Provide the (X, Y) coordinate of the cell's center where the given text is located.  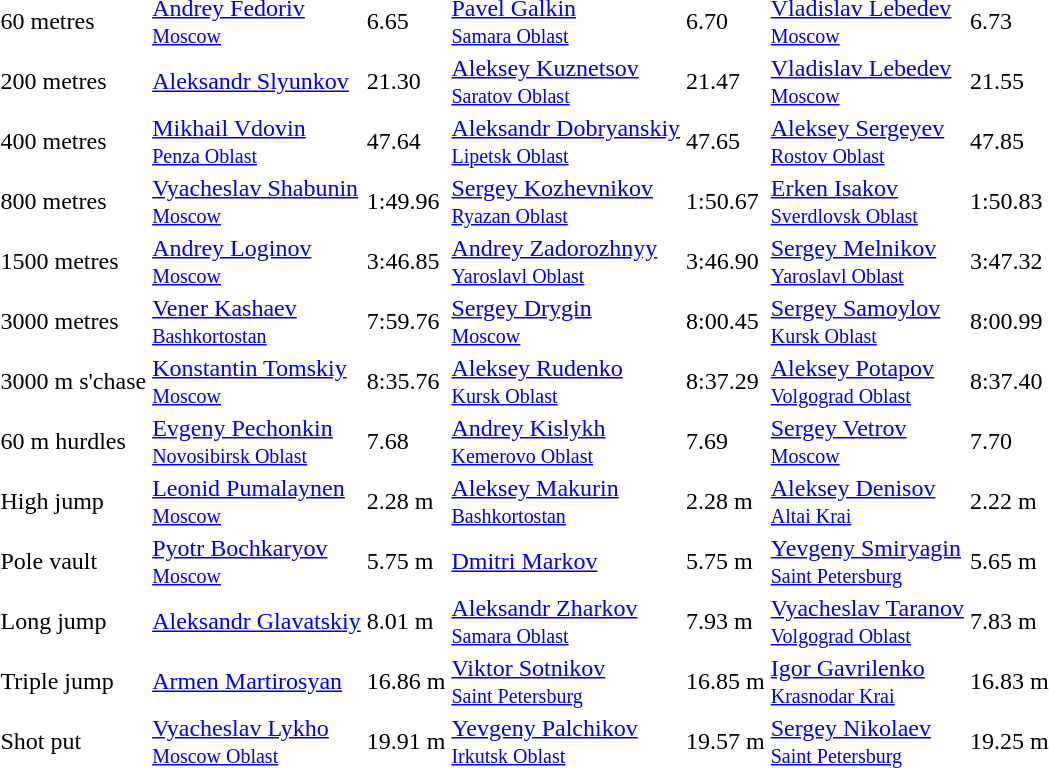
Yevgeny SmiryaginSaint Petersburg (867, 562)
Sergey KozhevnikovRyazan Oblast (566, 202)
16.86 m (406, 682)
1:50.67 (726, 202)
Aleksandr ZharkovSamara Oblast (566, 622)
Aleksey PotapovVolgograd Oblast (867, 382)
Vyacheslav TaranovVolgograd Oblast (867, 622)
Aleksandr Glavatskiy (257, 622)
3:46.90 (726, 262)
3:46.85 (406, 262)
Sergey DryginMoscow (566, 322)
Mikhail VdovinPenza Oblast (257, 142)
8.01 m (406, 622)
Andrey ZadorozhnyyYaroslavl Oblast (566, 262)
Viktor SotnikovSaint Petersburg (566, 682)
16.85 m (726, 682)
Aleksey SergeyevRostov Oblast (867, 142)
Aleksey KuznetsovSaratov Oblast (566, 82)
Sergey VetrovMoscow (867, 442)
Vener KashaevBashkortostan (257, 322)
Leonid PumalaynenMoscow (257, 502)
8:35.76 (406, 382)
Aleksey RudenkoKursk Oblast (566, 382)
7.68 (406, 442)
Konstantin TomskiyMoscow (257, 382)
Vladislav LebedevMoscow (867, 82)
Andrey KislykhKemerovo Oblast (566, 442)
Sergey MelnikovYaroslavl Oblast (867, 262)
Aleksey DenisovAltai Krai (867, 502)
Vyacheslav ShabuninMoscow (257, 202)
7.69 (726, 442)
21.30 (406, 82)
7:59.76 (406, 322)
21.47 (726, 82)
Armen Martirosyan (257, 682)
Aleksandr Slyunkov (257, 82)
1:49.96 (406, 202)
Aleksandr DobryanskiyLipetsk Oblast (566, 142)
Erken IsakovSverdlovsk Oblast (867, 202)
47.64 (406, 142)
8:00.45 (726, 322)
Igor GavrilenkoKrasnodar Krai (867, 682)
Sergey SamoylovKursk Oblast (867, 322)
Dmitri Markov (566, 562)
Evgeny PechonkinNovosibirsk Oblast (257, 442)
Aleksey MakurinBashkortostan (566, 502)
Pyotr BochkaryovMoscow (257, 562)
7.93 m (726, 622)
Andrey LoginovMoscow (257, 262)
8:37.29 (726, 382)
47.65 (726, 142)
